Provide the [x, y] coordinate of the cell's center where the given text is located.  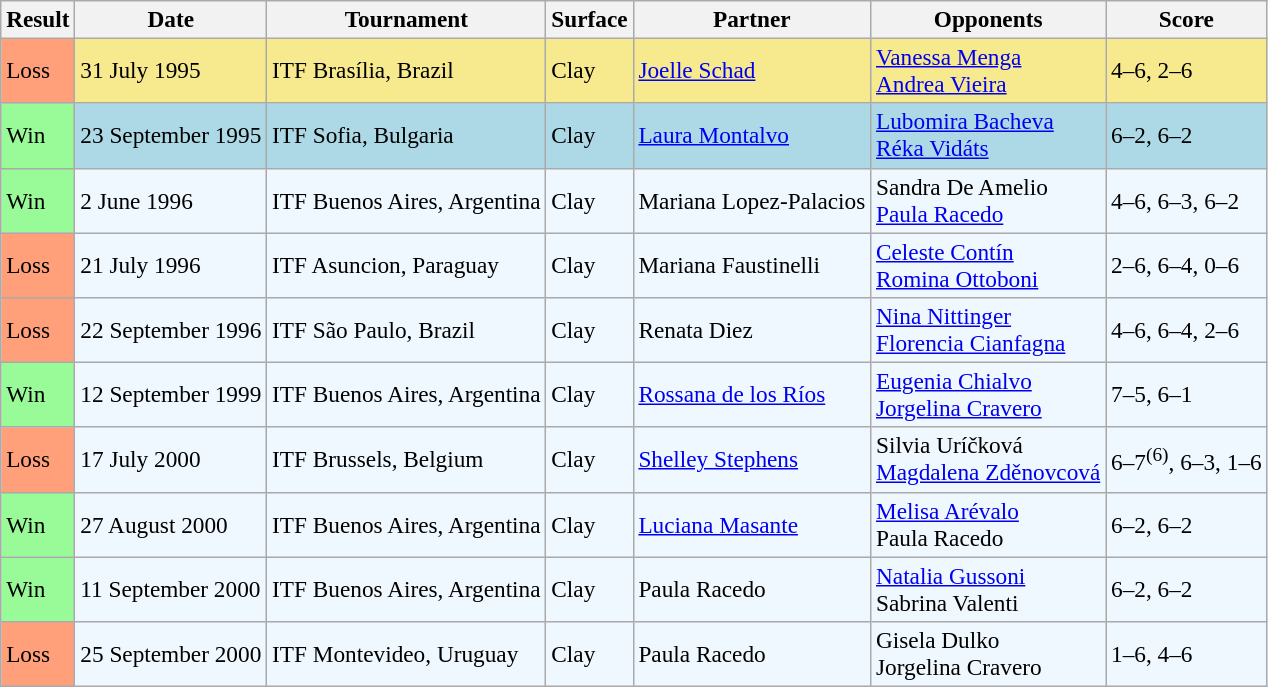
Opponents [988, 19]
Tournament [406, 19]
2 June 1996 [171, 200]
12 September 1999 [171, 394]
21 July 1996 [171, 264]
Celeste Contín Romina Ottoboni [988, 264]
Nina Nittinger Florencia Cianfagna [988, 330]
ITF Brussels, Belgium [406, 460]
Joelle Schad [752, 70]
Mariana Lopez-Palacios [752, 200]
Mariana Faustinelli [752, 264]
Shelley Stephens [752, 460]
27 August 2000 [171, 524]
1–6, 4–6 [1186, 654]
ITF São Paulo, Brazil [406, 330]
Natalia Gussoni Sabrina Valenti [988, 588]
Rossana de los Ríos [752, 394]
25 September 2000 [171, 654]
Eugenia Chialvo Jorgelina Cravero [988, 394]
23 September 1995 [171, 136]
Score [1186, 19]
Date [171, 19]
Lubomira Bacheva Réka Vidáts [988, 136]
Result [38, 19]
17 July 2000 [171, 460]
Partner [752, 19]
4–6, 2–6 [1186, 70]
Renata Diez [752, 330]
22 September 1996 [171, 330]
7–5, 6–1 [1186, 394]
31 July 1995 [171, 70]
Sandra De Amelio Paula Racedo [988, 200]
ITF Sofia, Bulgaria [406, 136]
4–6, 6–4, 2–6 [1186, 330]
6–7(6), 6–3, 1–6 [1186, 460]
11 September 2000 [171, 588]
ITF Brasília, Brazil [406, 70]
Melisa Arévalo Paula Racedo [988, 524]
ITF Asuncion, Paraguay [406, 264]
Gisela Dulko Jorgelina Cravero [988, 654]
Vanessa Menga Andrea Vieira [988, 70]
Luciana Masante [752, 524]
Surface [590, 19]
2–6, 6–4, 0–6 [1186, 264]
Silvia Uríčková Magdalena Zděnovcová [988, 460]
Laura Montalvo [752, 136]
4–6, 6–3, 6–2 [1186, 200]
ITF Montevideo, Uruguay [406, 654]
